Return the (X, Y) coordinate for the center point of the cell that contains the specified text.  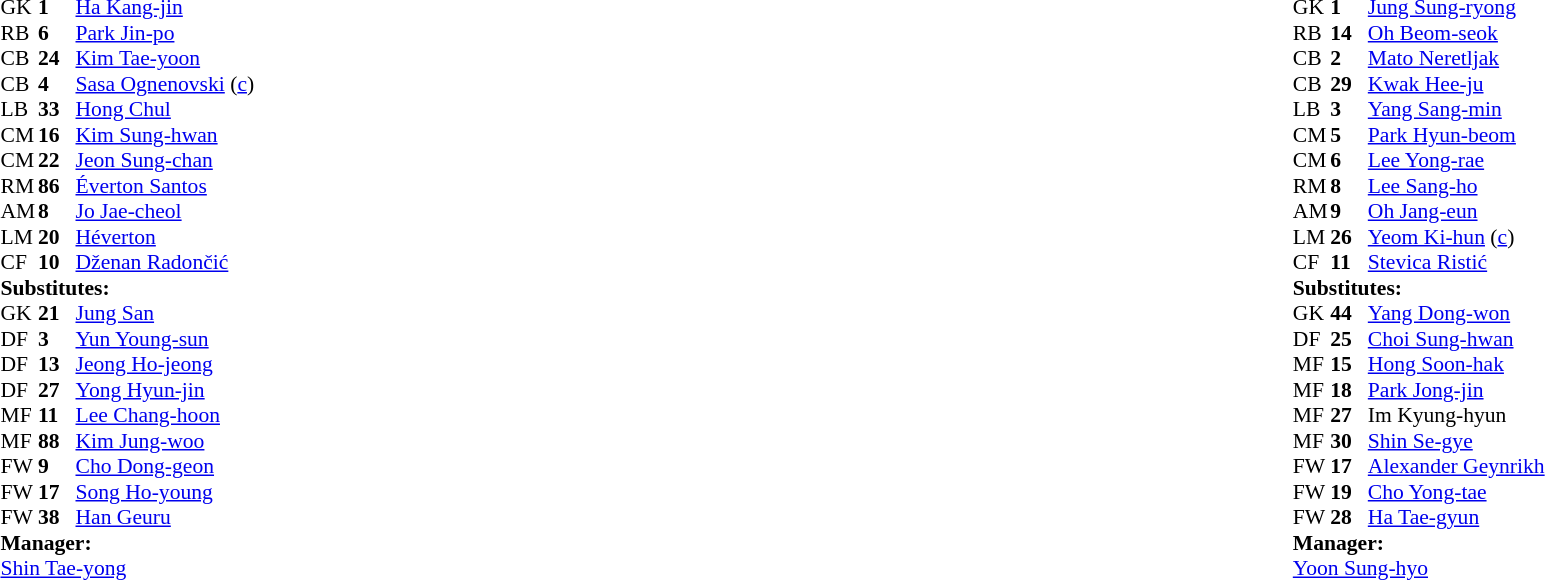
Park Hyun-beom (1456, 135)
Kim Sung-hwan (166, 135)
Jeon Sung-chan (166, 161)
Dženan Radončić (166, 263)
24 (57, 59)
Stevica Ristić (1456, 263)
Hong Soon-hak (1456, 365)
30 (1349, 441)
16 (57, 135)
Kwak Hee-ju (1456, 84)
Kim Tae-yoon (166, 59)
20 (57, 237)
Yun Young-sun (166, 339)
Oh Beom-seok (1456, 33)
Han Geuru (166, 517)
Jo Jae-cheol (166, 211)
86 (57, 186)
4 (57, 84)
25 (1349, 339)
Mato Neretljak (1456, 59)
14 (1349, 33)
18 (1349, 390)
Sasa Ognenovski (c) (166, 84)
2 (1349, 59)
Im Kyung-hyun (1456, 415)
Yang Sang-min (1456, 109)
Éverton Santos (166, 186)
Lee Yong-rae (1456, 161)
13 (57, 365)
22 (57, 161)
26 (1349, 237)
Lee Sang-ho (1456, 186)
Park Jin-po (166, 33)
Song Ho-young (166, 492)
10 (57, 263)
Cho Dong-geon (166, 467)
29 (1349, 84)
Alexander Geynrikh (1456, 467)
5 (1349, 135)
Yong Hyun-jin (166, 390)
19 (1349, 492)
Choi Sung-hwan (1456, 339)
Jeong Ho-jeong (166, 365)
Oh Jang-eun (1456, 211)
Lee Chang-hoon (166, 415)
Hong Chul (166, 109)
44 (1349, 313)
88 (57, 441)
Héverton (166, 237)
33 (57, 109)
Ha Tae-gyun (1456, 517)
Kim Jung-woo (166, 441)
Jung San (166, 313)
21 (57, 313)
Park Jong-jin (1456, 390)
28 (1349, 517)
Yang Dong-won (1456, 313)
Yeom Ki-hun (c) (1456, 237)
Shin Se-gye (1456, 441)
38 (57, 517)
15 (1349, 365)
Cho Yong-tae (1456, 492)
